Capture the cell that displays the provided text and extract its (X, Y) central coordinate. 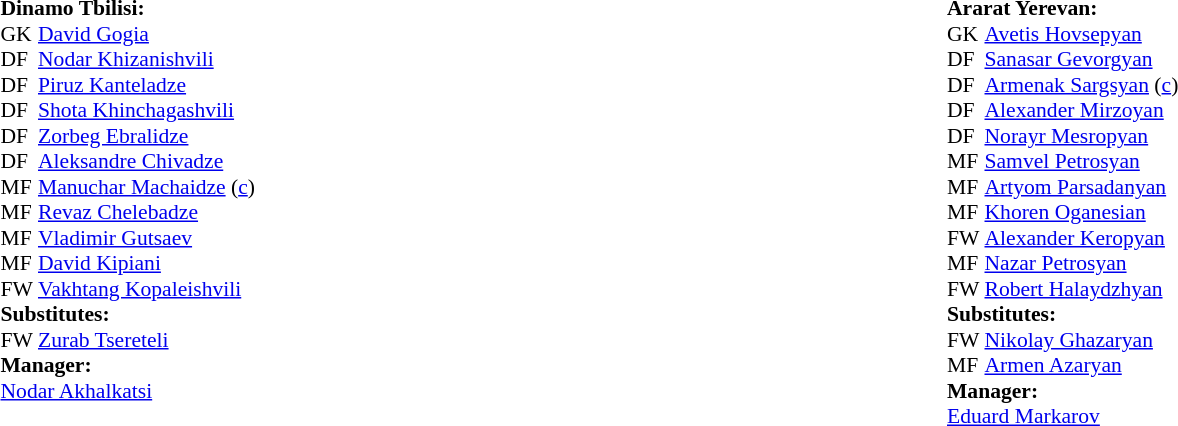
Vladimir Gutsaev (146, 238)
Artyom Parsadanyan (1081, 187)
Vakhtang Kopaleishvili (146, 289)
Aleksandre Chivadze (146, 161)
Armen Azaryan (1081, 365)
Piruz Kanteladze (146, 85)
Armenak Sargsyan (c) (1081, 85)
Nazar Petrosyan (1081, 263)
Zorbeg Ebralidze (146, 136)
David Kipiani (146, 263)
Nodar Akhalkatsi (127, 391)
David Gogia (146, 34)
Samvel Petrosyan (1081, 161)
Robert Halaydzhyan (1081, 289)
Norayr Mesropyan (1081, 136)
Sanasar Gevorgyan (1081, 59)
Khoren Oganesian (1081, 213)
Zurab Tsereteli (146, 340)
Alexander Mirzoyan (1081, 111)
Revaz Chelebadze (146, 213)
Nodar Khizanishvili (146, 59)
Manuchar Machaidze (c) (146, 187)
Shota Khinchagashvili (146, 111)
Avetis Hovsepyan (1081, 34)
Alexander Keropyan (1081, 238)
Nikolay Ghazaryan (1081, 340)
